Locate the cell with the specified text and output its (x, y) center coordinate. 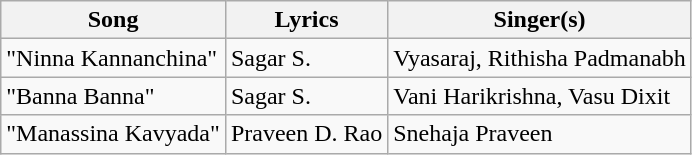
Lyrics (306, 20)
Vani Harikrishna, Vasu Dixit (540, 96)
"Manassina Kavyada" (114, 134)
Singer(s) (540, 20)
Vyasaraj, Rithisha Padmanabh (540, 58)
"Banna Banna" (114, 96)
"Ninna Kannanchina" (114, 58)
Snehaja Praveen (540, 134)
Song (114, 20)
Praveen D. Rao (306, 134)
